Output the (X, Y) coordinate of the center of the cell containing the given text.  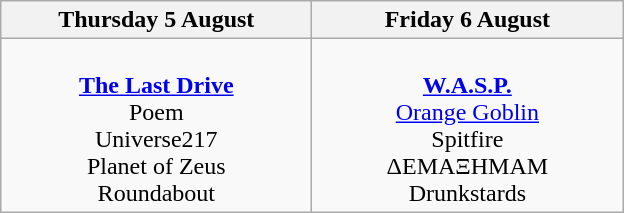
Friday 6 August (468, 20)
W.A.S.P. Orange Goblin Spitfire ΔΕΜΑΞΗΜΑΜ Drunkstards (468, 126)
Thursday 5 August (156, 20)
The Last Drive Poem Universe217 Planet of Zeus Roundabout (156, 126)
